Search for the cell housing the specified text and yield its (X, Y) center coordinate. 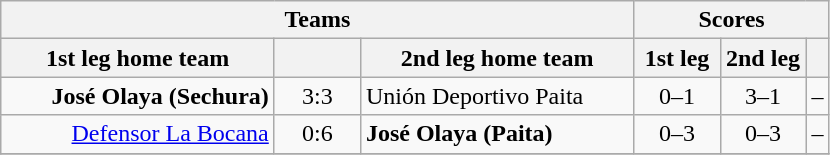
2nd leg home team (497, 58)
3–1 (763, 96)
1st leg (677, 58)
José Olaya (Sechura) (138, 96)
1st leg home team (138, 58)
3:3 (317, 96)
Unión Deportivo Paita (497, 96)
Defensor La Bocana (138, 134)
José Olaya (Paita) (497, 134)
0–1 (677, 96)
Scores (732, 20)
2nd leg (763, 58)
0:6 (317, 134)
Teams (318, 20)
